Pinpoint the cell where the given text exists, returning its (x, y) midpoint coordinate. 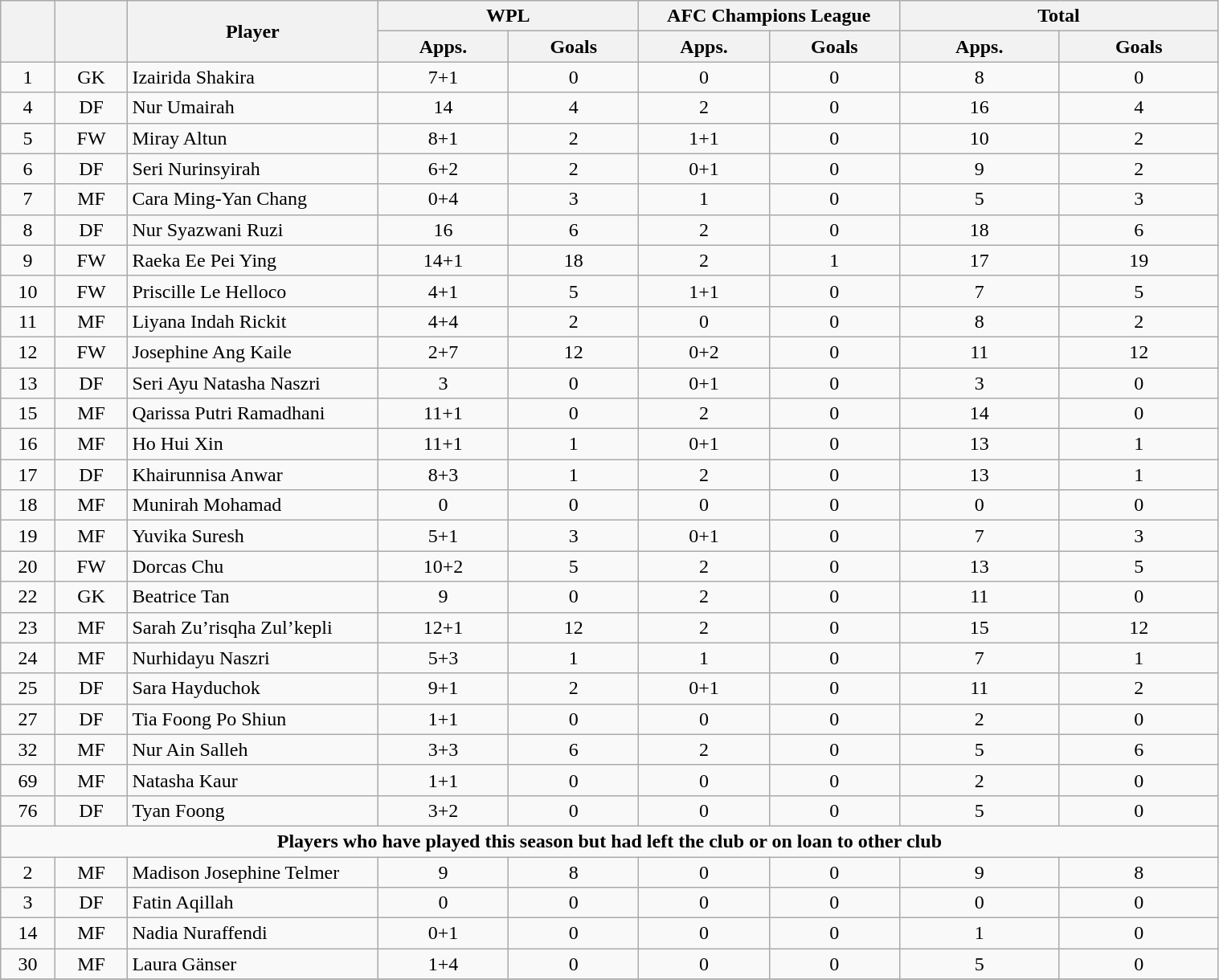
27 (28, 719)
Munirah Mohamad (252, 505)
6+2 (444, 169)
Qarissa Putri Ramadhani (252, 414)
Players who have played this season but had left the club or on loan to other club (609, 841)
Priscille Le Helloco (252, 291)
1+4 (444, 964)
5+1 (444, 536)
14+1 (444, 260)
Laura Gänser (252, 964)
8+3 (444, 475)
Madison Josephine Telmer (252, 872)
9+1 (444, 688)
Josephine Ang Kaile (252, 352)
Yuvika Suresh (252, 536)
22 (28, 597)
12+1 (444, 627)
Tyan Foong (252, 811)
Fatin Aqillah (252, 903)
Miray Altun (252, 138)
25 (28, 688)
Nur Syazwani Ruzi (252, 230)
Nur Umairah (252, 108)
Nadia Nuraffendi (252, 933)
Dorcas Chu (252, 566)
Nur Ain Salleh (252, 749)
0+2 (704, 352)
3+2 (444, 811)
Total (1059, 16)
32 (28, 749)
2+7 (444, 352)
Nurhidayu Naszri (252, 658)
Izairida Shakira (252, 77)
Seri Nurinsyirah (252, 169)
Liyana Indah Rickit (252, 321)
5+3 (444, 658)
AFC Champions League (770, 16)
Khairunnisa Anwar (252, 475)
8+1 (444, 138)
3+3 (444, 749)
10+2 (444, 566)
4+1 (444, 291)
Sara Hayduchok (252, 688)
69 (28, 780)
76 (28, 811)
Cara Ming-Yan Chang (252, 199)
Raeka Ee Pei Ying (252, 260)
Player (252, 31)
Seri Ayu Natasha Naszri (252, 383)
7+1 (444, 77)
Beatrice Tan (252, 597)
30 (28, 964)
WPL (508, 16)
Natasha Kaur (252, 780)
20 (28, 566)
24 (28, 658)
Tia Foong Po Shiun (252, 719)
Ho Hui Xin (252, 444)
23 (28, 627)
0+4 (444, 199)
Sarah Zu’risqha Zul’kepli (252, 627)
4+4 (444, 321)
